From the cell containing the given text, extract its center point as [x, y] coordinate. 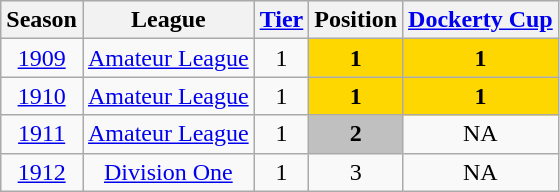
2 [356, 134]
1909 [42, 58]
1912 [42, 172]
1910 [42, 96]
Dockerty Cup [481, 20]
Season [42, 20]
3 [356, 172]
1911 [42, 134]
Tier [282, 20]
League [168, 20]
Position [356, 20]
Division One [168, 172]
